Extract the [X, Y] coordinate from the center of the cell holding the provided text.  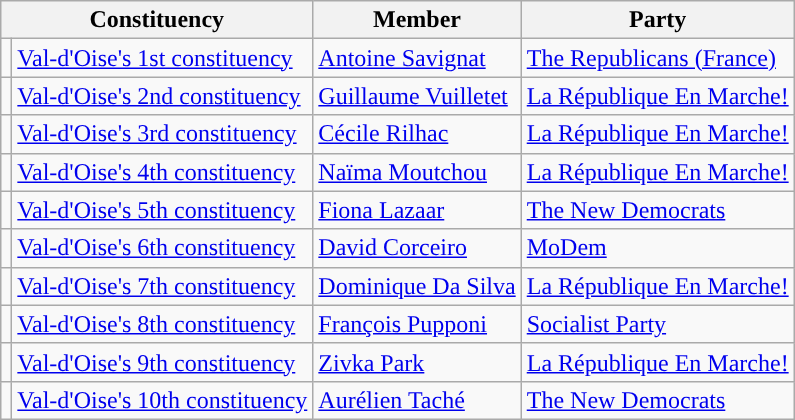
Guillaume Vuilletet [417, 96]
The Republicans (France) [658, 58]
Val-d'Oise's 7th constituency [162, 286]
Val-d'Oise's 1st constituency [162, 58]
MoDem [658, 248]
Val-d'Oise's 4th constituency [162, 172]
Val-d'Oise's 5th constituency [162, 210]
Dominique Da Silva [417, 286]
Cécile Rilhac [417, 134]
David Corceiro [417, 248]
François Pupponi [417, 324]
Naïma Moutchou [417, 172]
Antoine Savignat [417, 58]
Val-d'Oise's 6th constituency [162, 248]
Aurélien Taché [417, 400]
Val-d'Oise's 9th constituency [162, 362]
Zivka Park [417, 362]
Val-d'Oise's 8th constituency [162, 324]
Val-d'Oise's 10th constituency [162, 400]
Val-d'Oise's 2nd constituency [162, 96]
Fiona Lazaar [417, 210]
Socialist Party [658, 324]
Member [417, 20]
Val-d'Oise's 3rd constituency [162, 134]
Party [658, 20]
Constituency [157, 20]
